Extract the (X, Y) coordinate from the center of the cell holding the provided text.  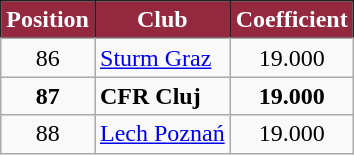
86 (48, 58)
Coefficient (292, 20)
Sturm Graz (162, 58)
88 (48, 134)
Position (48, 20)
CFR Cluj (162, 96)
Club (162, 20)
Lech Poznań (162, 134)
87 (48, 96)
